Provide the (x, y) coordinate of the cell's center where the given text is located.  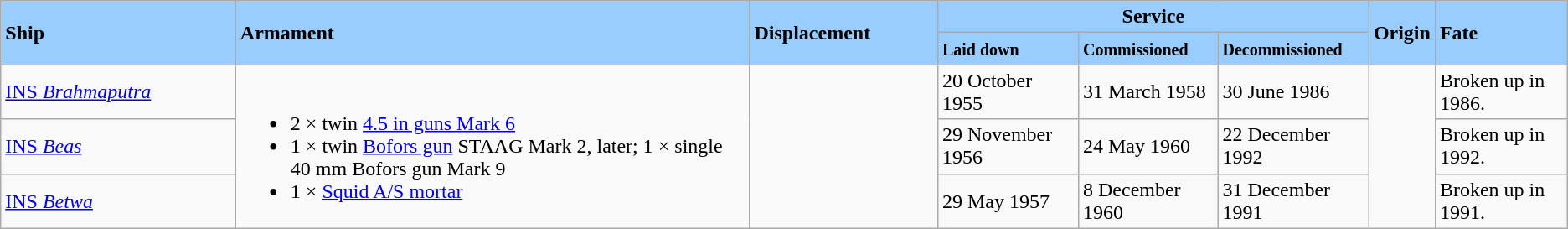
Service (1153, 17)
Broken up in 1986. (1501, 92)
Fate (1501, 33)
30 June 1986 (1293, 92)
INS Betwa (119, 201)
INS Beas (119, 146)
Origin (1402, 33)
INS Brahmaputra (119, 92)
20 October 1955 (1008, 92)
Laid down (1008, 49)
29 November 1956 (1008, 146)
Broken up in 1992. (1501, 146)
8 December 1960 (1148, 201)
24 May 1960 (1148, 146)
Decommissioned (1293, 49)
29 May 1957 (1008, 201)
Broken up in 1991. (1501, 201)
2 × twin 4.5 in guns Mark 61 × twin Bofors gun STAAG Mark 2, later; 1 × single 40 mm Bofors gun Mark 91 × Squid A/S mortar (493, 146)
Ship (119, 33)
31 December 1991 (1293, 201)
Armament (493, 33)
31 March 1958 (1148, 92)
Commissioned (1148, 49)
Displacement (843, 33)
22 December 1992 (1293, 146)
